Output the (X, Y) coordinate of the center of the cell containing the given text.  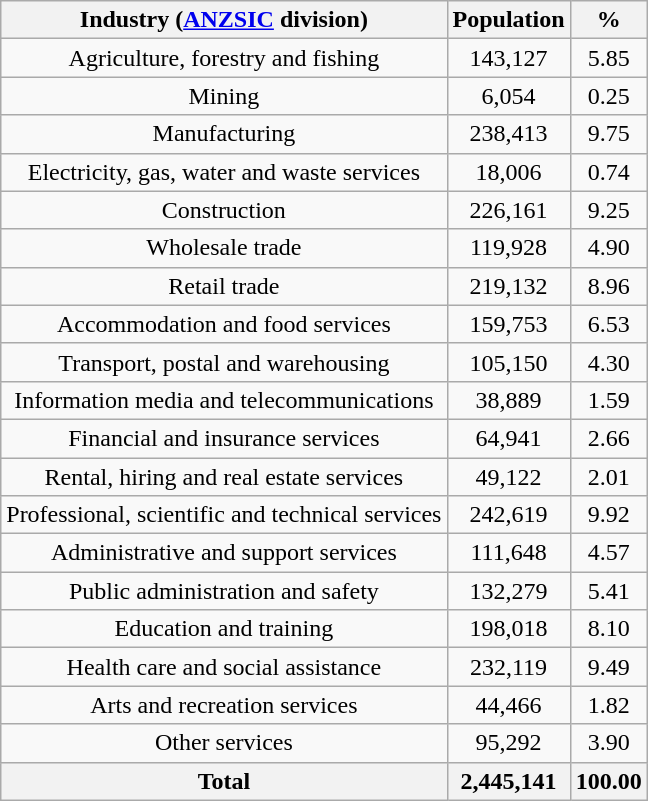
2,445,141 (508, 781)
9.25 (608, 210)
Manufacturing (224, 134)
4.30 (608, 362)
Wholesale trade (224, 248)
2.01 (608, 477)
% (608, 20)
Population (508, 20)
95,292 (508, 743)
Professional, scientific and technical services (224, 515)
Mining (224, 96)
4.90 (608, 248)
49,122 (508, 477)
Arts and recreation services (224, 705)
Public administration and safety (224, 591)
Rental, hiring and real estate services (224, 477)
Administrative and support services (224, 553)
38,889 (508, 400)
5.85 (608, 58)
105,150 (508, 362)
8.10 (608, 629)
2.66 (608, 438)
132,279 (508, 591)
18,006 (508, 172)
3.90 (608, 743)
159,753 (508, 324)
Electricity, gas, water and waste services (224, 172)
119,928 (508, 248)
9.49 (608, 667)
Agriculture, forestry and fishing (224, 58)
Information media and telecommunications (224, 400)
242,619 (508, 515)
5.41 (608, 591)
9.92 (608, 515)
Education and training (224, 629)
Construction (224, 210)
Industry (ANZSIC division) (224, 20)
1.82 (608, 705)
9.75 (608, 134)
Transport, postal and warehousing (224, 362)
64,941 (508, 438)
Accommodation and food services (224, 324)
8.96 (608, 286)
44,466 (508, 705)
6,054 (508, 96)
143,127 (508, 58)
Total (224, 781)
0.25 (608, 96)
100.00 (608, 781)
198,018 (508, 629)
Health care and social assistance (224, 667)
111,648 (508, 553)
1.59 (608, 400)
6.53 (608, 324)
4.57 (608, 553)
0.74 (608, 172)
Retail trade (224, 286)
232,119 (508, 667)
226,161 (508, 210)
Financial and insurance services (224, 438)
Other services (224, 743)
219,132 (508, 286)
238,413 (508, 134)
